Detect which cell encompasses the target text, then output its [X, Y] center coordinate. 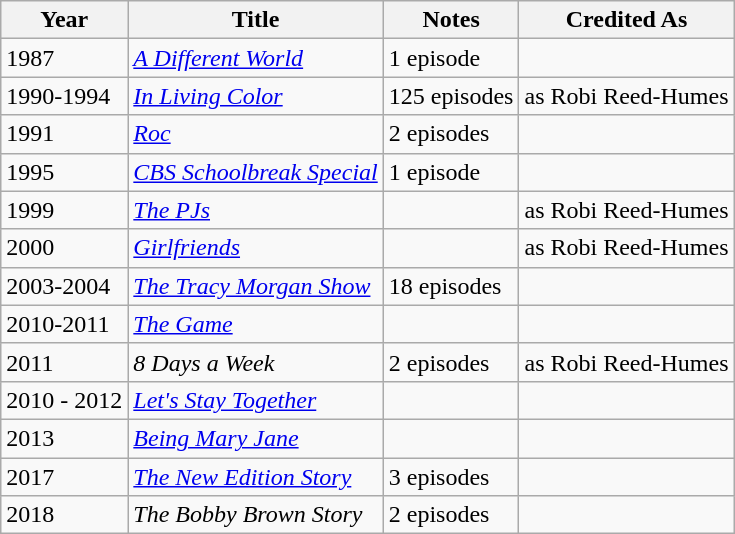
2003-2004 [64, 286]
Title [256, 20]
1991 [64, 134]
2017 [64, 477]
2010-2011 [64, 324]
CBS Schoolbreak Special [256, 172]
125 episodes [451, 96]
A Different World [256, 58]
1987 [64, 58]
The Game [256, 324]
3 episodes [451, 477]
2018 [64, 515]
The Bobby Brown Story [256, 515]
18 episodes [451, 286]
1990-1994 [64, 96]
8 Days a Week [256, 362]
1999 [64, 210]
Year [64, 20]
Let's Stay Together [256, 400]
2000 [64, 248]
2010 - 2012 [64, 400]
2011 [64, 362]
Notes [451, 20]
In Living Color [256, 96]
Girlfriends [256, 248]
Roc [256, 134]
The PJs [256, 210]
Credited As [626, 20]
The Tracy Morgan Show [256, 286]
1995 [64, 172]
The New Edition Story [256, 477]
2013 [64, 438]
Being Mary Jane [256, 438]
